Pinpoint the cell where the given text exists, returning its (x, y) midpoint coordinate. 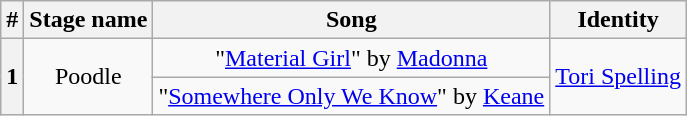
Poodle (88, 77)
"Material Girl" by Madonna (352, 58)
Stage name (88, 20)
Tori Spelling (618, 77)
"Somewhere Only We Know" by Keane (352, 96)
1 (12, 77)
Song (352, 20)
# (12, 20)
Identity (618, 20)
